Identify which cell holds the provided text, then report its [X, Y] central coordinate. 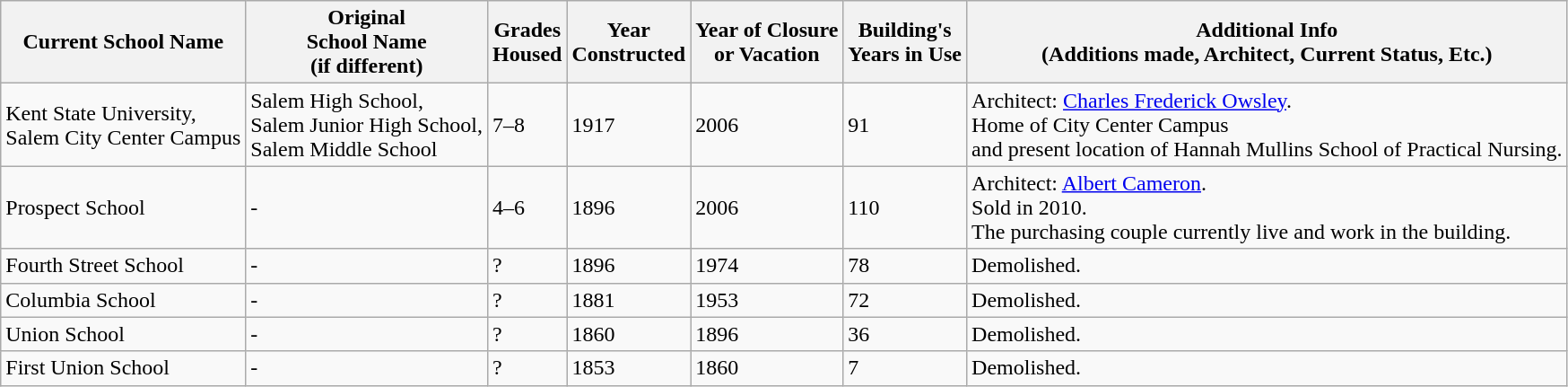
Columbia School [124, 300]
OriginalSchool Name (if different) [367, 42]
Year of Closureor Vacation [767, 42]
Current School Name [124, 42]
Architect: Charles Frederick Owsley.Home of City Center Campusand present location of Hannah Mullins School of Practical Nursing. [1267, 125]
1974 [767, 266]
Salem High School,Salem Junior High School,Salem Middle School [367, 125]
4–6 [527, 207]
First Union School [124, 368]
78 [905, 266]
7–8 [527, 125]
110 [905, 207]
72 [905, 300]
Prospect School [124, 207]
Building'sYears in Use [905, 42]
1881 [629, 300]
1953 [767, 300]
Architect: Albert Cameron.Sold in 2010. The purchasing couple currently live and work in the building. [1267, 207]
Union School [124, 334]
36 [905, 334]
GradesHoused [527, 42]
7 [905, 368]
1853 [629, 368]
Kent State University,Salem City Center Campus [124, 125]
Fourth Street School [124, 266]
1917 [629, 125]
Additional Info(Additions made, Architect, Current Status, Etc.) [1267, 42]
YearConstructed [629, 42]
91 [905, 125]
